Provide the (X, Y) coordinate of the cell's center where the given text is located.  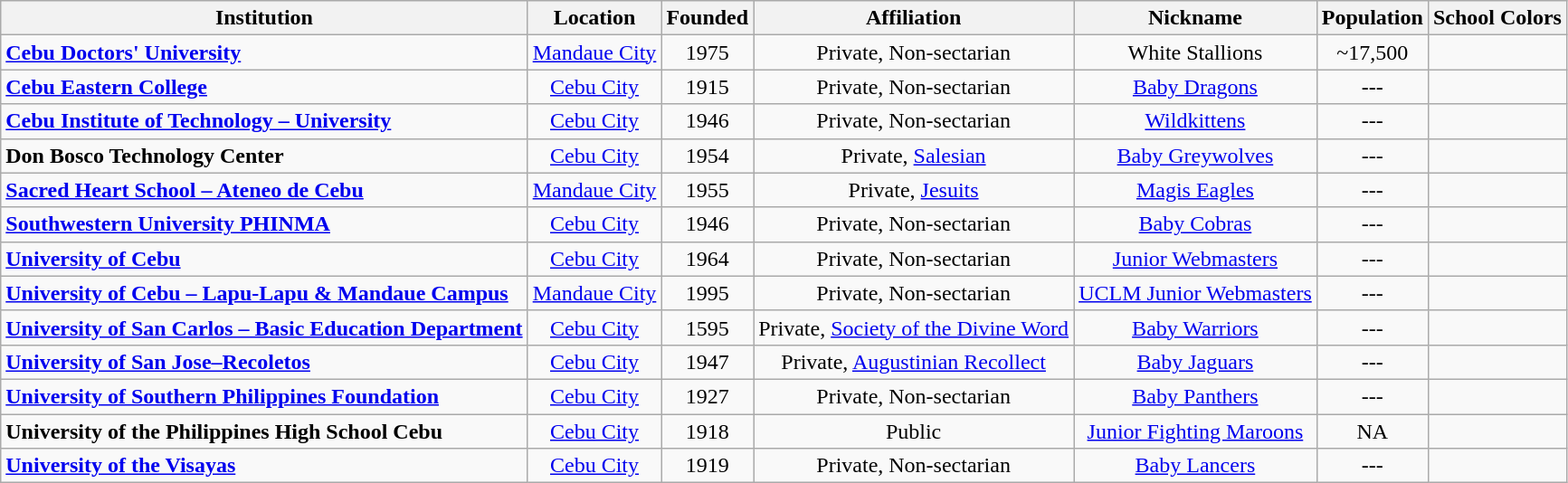
Baby Dragons (1196, 87)
Baby Greywolves (1196, 156)
Private, Augustinian Recollect (914, 362)
Southwestern University PHINMA (264, 224)
Baby Warriors (1196, 327)
University of the Philippines High School Cebu (264, 431)
University of San Jose–Recoletos (264, 362)
Founded (708, 18)
Population (1372, 18)
University of San Carlos – Basic Education Department (264, 327)
Junior Webmasters (1196, 259)
Baby Lancers (1196, 466)
1975 (708, 52)
1955 (708, 190)
School Colors (1497, 18)
~17,500 (1372, 52)
White Stallions (1196, 52)
1954 (708, 156)
Institution (264, 18)
Cebu Doctors' University (264, 52)
1927 (708, 396)
1947 (708, 362)
Baby Cobras (1196, 224)
Affiliation (914, 18)
Location (594, 18)
1918 (708, 431)
Sacred Heart School – Ateneo de Cebu (264, 190)
University of Cebu (264, 259)
Baby Panthers (1196, 396)
1995 (708, 293)
Private, Society of the Divine Word (914, 327)
University of the Visayas (264, 466)
Public (914, 431)
Wildkittens (1196, 121)
Private, Jesuits (914, 190)
University of Cebu – Lapu-Lapu & Mandaue Campus (264, 293)
Baby Jaguars (1196, 362)
1919 (708, 466)
UCLM Junior Webmasters (1196, 293)
University of Southern Philippines Foundation (264, 396)
Junior Fighting Maroons (1196, 431)
1915 (708, 87)
NA (1372, 431)
Cebu Institute of Technology – University (264, 121)
Private, Salesian (914, 156)
Nickname (1196, 18)
Don Bosco Technology Center (264, 156)
Cebu Eastern College (264, 87)
Magis Eagles (1196, 190)
1964 (708, 259)
1595 (708, 327)
